Provide the [x, y] coordinate of the cell's center where the given text is located.  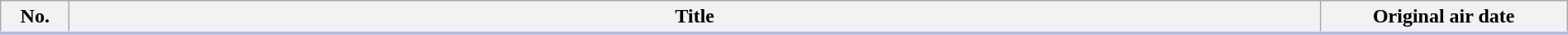
No. [35, 17]
Original air date [1444, 17]
Title [695, 17]
